Detect which cell encompasses the target text, then output its (X, Y) center coordinate. 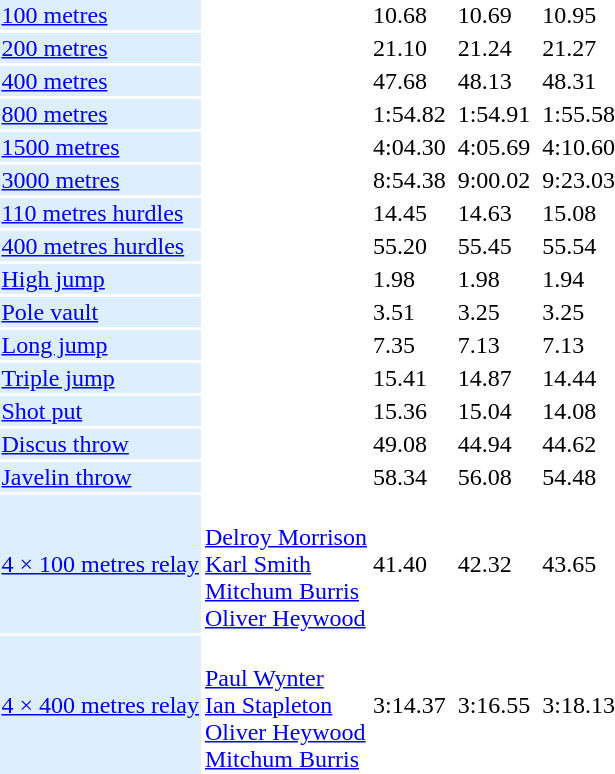
110 metres hurdles (100, 213)
3:16.55 (494, 705)
15.36 (409, 411)
55.45 (494, 246)
1:54.91 (494, 114)
21.10 (409, 48)
Discus throw (100, 444)
3.25 (494, 312)
4:05.69 (494, 147)
4:04.30 (409, 147)
15.04 (494, 411)
Triple jump (100, 378)
4 × 400 metres relay (100, 705)
Delroy Morrison Karl Smith Mitchum Burris Oliver Heywood (286, 564)
3.51 (409, 312)
Long jump (100, 345)
200 metres (100, 48)
58.34 (409, 477)
15.41 (409, 378)
41.40 (409, 564)
49.08 (409, 444)
7.35 (409, 345)
14.87 (494, 378)
1:54.82 (409, 114)
7.13 (494, 345)
High jump (100, 279)
44.94 (494, 444)
Pole vault (100, 312)
9:00.02 (494, 180)
55.20 (409, 246)
14.63 (494, 213)
3000 metres (100, 180)
42.32 (494, 564)
1500 metres (100, 147)
4 × 100 metres relay (100, 564)
3:14.37 (409, 705)
800 metres (100, 114)
56.08 (494, 477)
400 metres hurdles (100, 246)
47.68 (409, 81)
8:54.38 (409, 180)
Javelin throw (100, 477)
Shot put (100, 411)
Paul Wynter Ian Stapleton Oliver Heywood Mitchum Burris (286, 705)
10.69 (494, 15)
14.45 (409, 213)
10.68 (409, 15)
100 metres (100, 15)
21.24 (494, 48)
48.13 (494, 81)
400 metres (100, 81)
